Identify which cell holds the provided text, then report its [x, y] central coordinate. 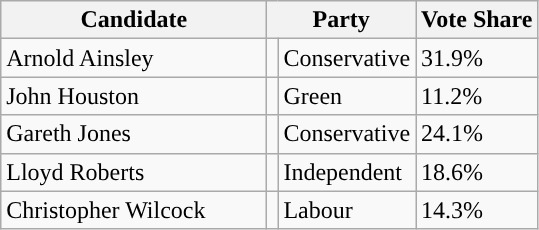
18.6% [477, 172]
31.9% [477, 58]
Christopher Wilcock [134, 210]
Party [342, 20]
24.1% [477, 134]
Labour [347, 210]
Candidate [134, 20]
Independent [347, 172]
Arnold Ainsley [134, 58]
Lloyd Roberts [134, 172]
John Houston [134, 96]
Green [347, 96]
11.2% [477, 96]
Gareth Jones [134, 134]
Vote Share [477, 20]
14.3% [477, 210]
